Pinpoint the cell where the given text exists, returning its (X, Y) midpoint coordinate. 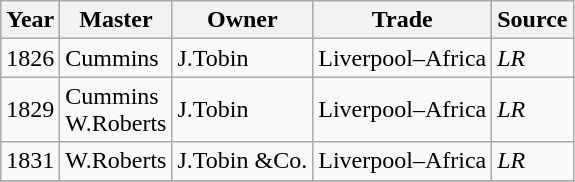
Source (532, 20)
1826 (30, 58)
Trade (402, 20)
W.Roberts (116, 161)
Master (116, 20)
1831 (30, 161)
Cummins (116, 58)
J.Tobin &Co. (242, 161)
CumminsW.Roberts (116, 110)
Owner (242, 20)
1829 (30, 110)
Year (30, 20)
